Return [x, y] of the center of cell containing provided text 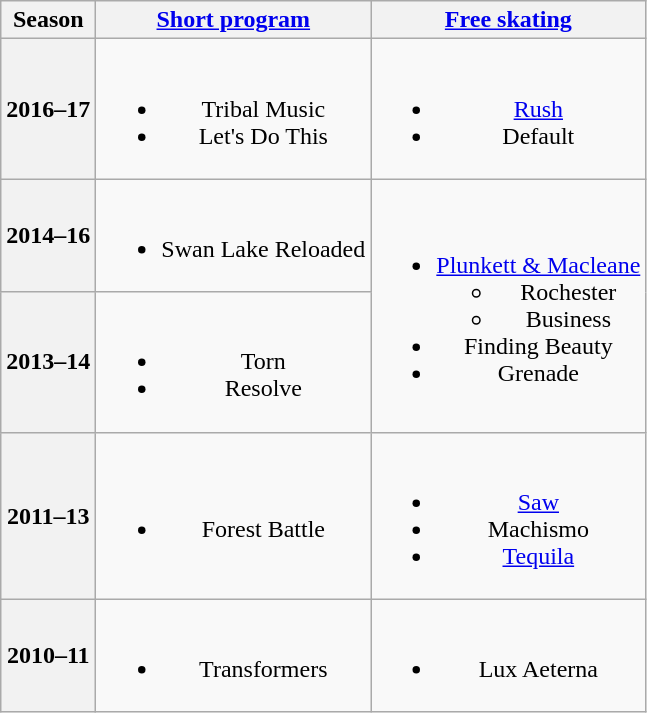
2014–16 [48, 236]
2013–14 [48, 362]
Swan Lake Reloaded [234, 236]
Rush Default [508, 109]
2011–13 [48, 516]
Lux Aeterna [508, 656]
Saw Machismo Tequila [508, 516]
Free skating [508, 20]
2016–17 [48, 109]
Forest Battle [234, 516]
Plunkett & Macleane RochesterBusinessFinding Beauty Grenade [508, 306]
Transformers [234, 656]
Short program [234, 20]
Season [48, 20]
Tribal Music Let's Do This [234, 109]
2010–11 [48, 656]
Torn Resolve [234, 362]
